Locate the cell with the specified text and output its (x, y) center coordinate. 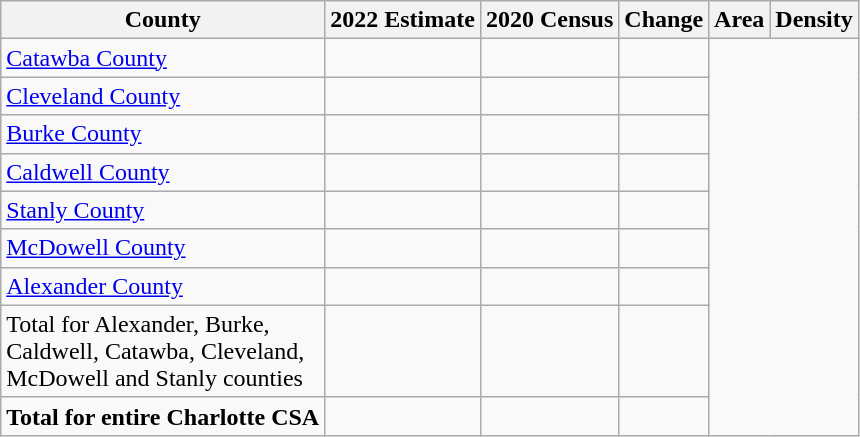
Caldwell County (163, 172)
Catawba County (163, 58)
Stanly County (163, 210)
Change (664, 20)
2020 Census (549, 20)
Density (814, 20)
Alexander County (163, 286)
2022 Estimate (403, 20)
Cleveland County (163, 96)
Total for entire Charlotte CSA (163, 416)
Burke County (163, 134)
County (163, 20)
McDowell County (163, 248)
Area (740, 20)
Total for Alexander, Burke,Caldwell, Catawba, Cleveland,McDowell and Stanly counties (163, 351)
